Return the (X, Y) coordinate for the center point of the cell that contains the specified text.  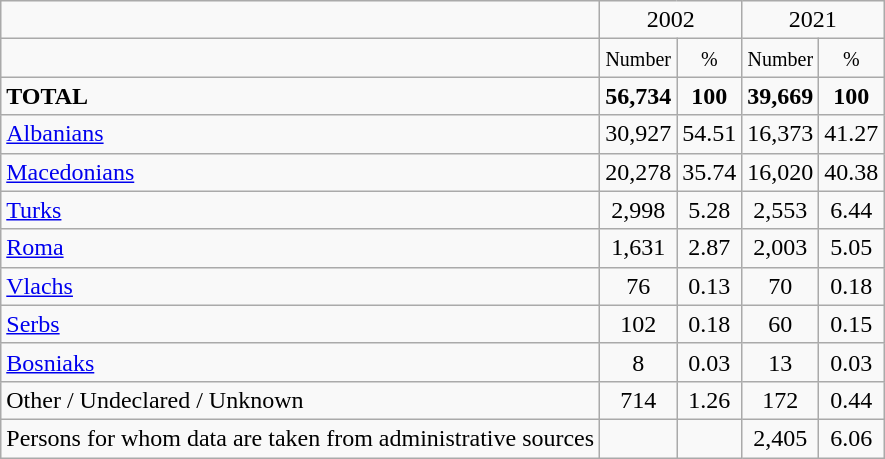
16,020 (780, 172)
76 (638, 286)
54.51 (710, 134)
6.06 (852, 438)
Serbs (300, 324)
0.13 (710, 286)
13 (780, 362)
102 (638, 324)
Vlachs (300, 286)
5.28 (710, 210)
0.44 (852, 400)
2,553 (780, 210)
Turks (300, 210)
2,405 (780, 438)
8 (638, 362)
Bosniaks (300, 362)
Other / Undeclared / Unknown (300, 400)
40.38 (852, 172)
70 (780, 286)
1.26 (710, 400)
60 (780, 324)
714 (638, 400)
2,003 (780, 248)
20,278 (638, 172)
TOTAL (300, 96)
39,669 (780, 96)
2.87 (710, 248)
41.27 (852, 134)
2021 (813, 20)
30,927 (638, 134)
16,373 (780, 134)
Roma (300, 248)
2,998 (638, 210)
172 (780, 400)
5.05 (852, 248)
1,631 (638, 248)
6.44 (852, 210)
Macedonians (300, 172)
35.74 (710, 172)
2002 (671, 20)
Persons for whom data are taken from administrative sources (300, 438)
56,734 (638, 96)
0.15 (852, 324)
Albanians (300, 134)
